Scan for the cell matching the given text and deliver its [X, Y] coordinate at center. 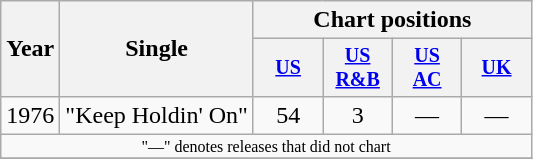
Chart positions [392, 20]
USR&B [358, 68]
Year [30, 49]
UK [496, 68]
US [288, 68]
54 [288, 115]
"—" denotes releases that did not chart [266, 146]
Single [157, 49]
"Keep Holdin' On" [157, 115]
USAC [426, 68]
1976 [30, 115]
3 [358, 115]
